Search for the cell housing the specified text and yield its [x, y] center coordinate. 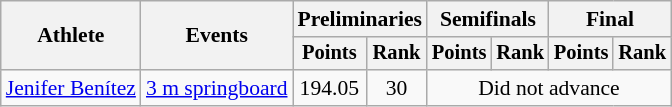
3 m springboard [217, 88]
30 [396, 88]
Semifinals [488, 19]
Preliminaries [360, 19]
194.05 [330, 88]
Did not advance [549, 88]
Events [217, 36]
Jenifer Benítez [71, 88]
Athlete [71, 36]
Final [610, 19]
